Capture the cell that displays the provided text and extract its [x, y] central coordinate. 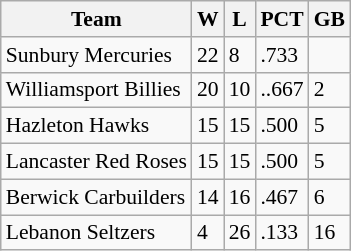
..667 [282, 90]
22 [208, 55]
L [240, 19]
Berwick Carbuilders [96, 197]
.467 [282, 197]
.133 [282, 233]
Lebanon Seltzers [96, 233]
W [208, 19]
GB [330, 19]
Williamsport Billies [96, 90]
Lancaster Red Roses [96, 162]
20 [208, 90]
10 [240, 90]
4 [208, 233]
14 [208, 197]
26 [240, 233]
8 [240, 55]
6 [330, 197]
2 [330, 90]
PCT [282, 19]
.733 [282, 55]
Team [96, 19]
Hazleton Hawks [96, 126]
Sunbury Mercuries [96, 55]
